Provide the [X, Y] coordinate of the cell's center where the given text is located.  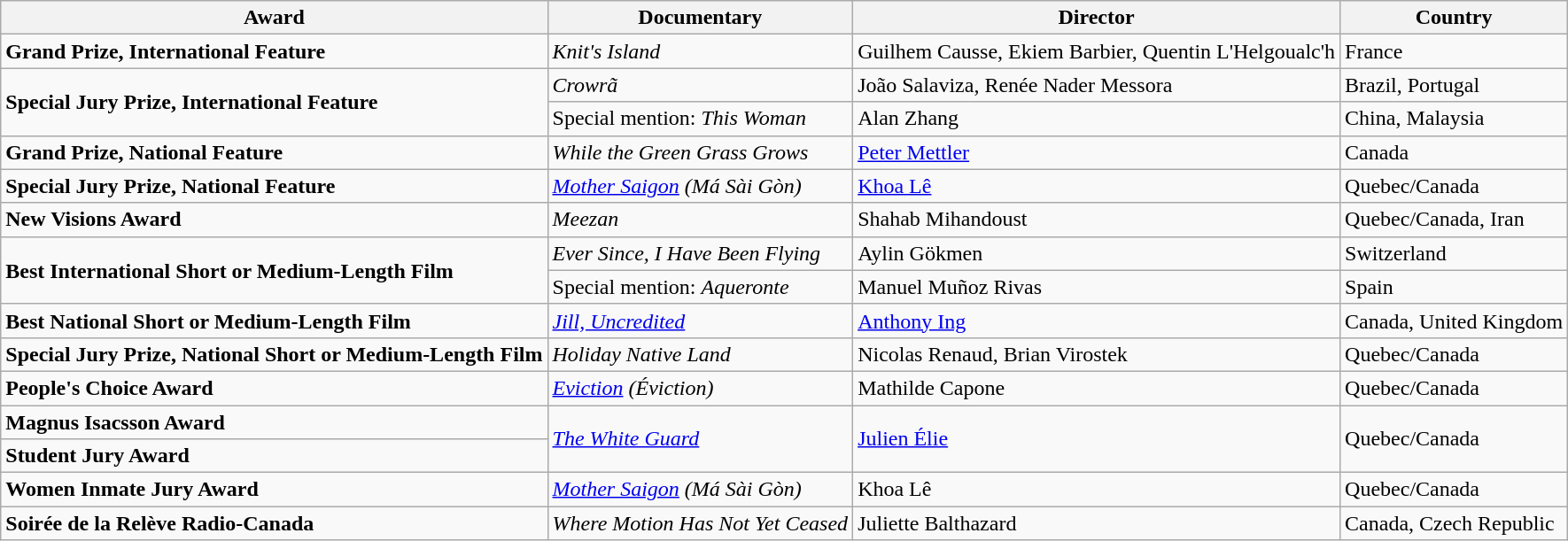
Meezan [700, 220]
Quebec/Canada, Iran [1455, 220]
Julien Élie [1097, 439]
Grand Prize, International Feature [275, 51]
Jill, Uncredited [700, 321]
Documentary [700, 18]
The White Guard [700, 439]
Guilhem Causse, Ekiem Barbier, Quentin L'Helgoualc'h [1097, 51]
Anthony Ing [1097, 321]
Soirée de la Relève Radio-Canada [275, 523]
Crowrã [700, 85]
China, Malaysia [1455, 119]
João Salaviza, Renée Nader Messora [1097, 85]
France [1455, 51]
Holiday Native Land [700, 354]
Knit's Island [700, 51]
Women Inmate Jury Award [275, 490]
Canada [1455, 152]
Mathilde Capone [1097, 388]
Alan Zhang [1097, 119]
Shahab Mihandoust [1097, 220]
Special Jury Prize, International Feature [275, 102]
While the Green Grass Grows [700, 152]
Grand Prize, National Feature [275, 152]
Where Motion Has Not Yet Ceased [700, 523]
Aylin Gökmen [1097, 253]
Special mention: This Woman [700, 119]
Best National Short or Medium-Length Film [275, 321]
Special Jury Prize, National Feature [275, 186]
Special Jury Prize, National Short or Medium-Length Film [275, 354]
Brazil, Portugal [1455, 85]
Award [275, 18]
Canada, United Kingdom [1455, 321]
People's Choice Award [275, 388]
Eviction (Éviction) [700, 388]
Juliette Balthazard [1097, 523]
Best International Short or Medium-Length Film [275, 270]
Country [1455, 18]
Special mention: Aqueronte [700, 287]
Student Jury Award [275, 456]
Canada, Czech Republic [1455, 523]
Manuel Muñoz Rivas [1097, 287]
New Visions Award [275, 220]
Ever Since, I Have Been Flying [700, 253]
Peter Mettler [1097, 152]
Nicolas Renaud, Brian Virostek [1097, 354]
Spain [1455, 287]
Director [1097, 18]
Switzerland [1455, 253]
Magnus Isacsson Award [275, 422]
